Return the (x, y) coordinate for the center point of the cell that contains the specified text.  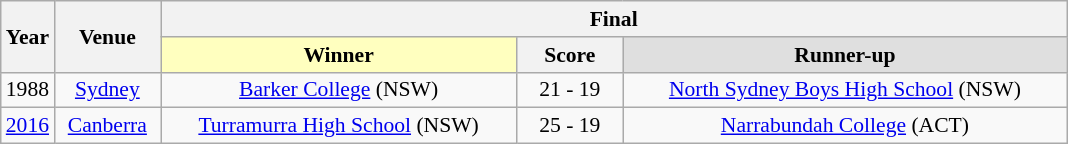
2016 (28, 126)
Barker College (NSW) (339, 90)
Canberra (108, 126)
Winner (339, 55)
Venue (108, 36)
Score (570, 55)
Year (28, 36)
Runner-up (845, 55)
21 - 19 (570, 90)
Narrabundah College (ACT) (845, 126)
Final (614, 19)
1988 (28, 90)
25 - 19 (570, 126)
Sydney (108, 90)
Turramurra High School (NSW) (339, 126)
North Sydney Boys High School (NSW) (845, 90)
